Capture the cell that displays the provided text and extract its [x, y] central coordinate. 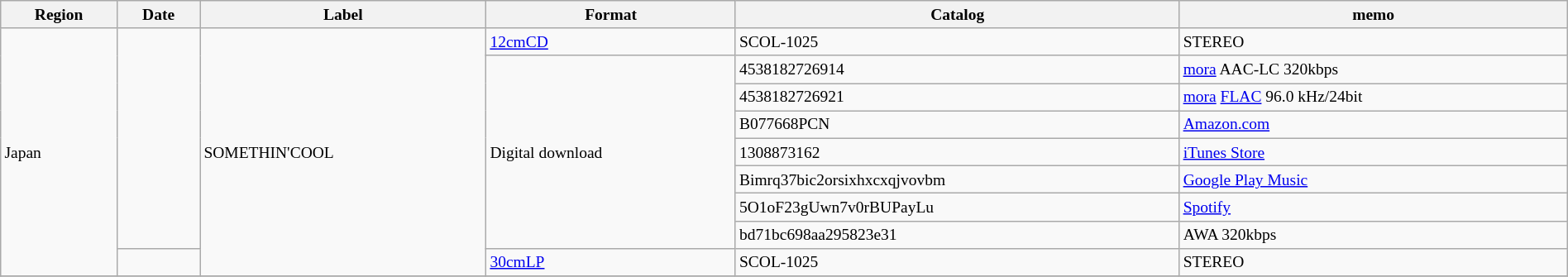
Google Play Music [1373, 179]
1308873162 [958, 152]
4538182726914 [958, 69]
iTunes Store [1373, 152]
Japan [60, 152]
Date [158, 15]
bd71bc698aa295823e31 [958, 235]
AWA 320kbps [1373, 235]
Label [343, 15]
Spotify [1373, 207]
Format [611, 15]
30cmLP [611, 261]
Digital download [611, 152]
Catalog [958, 15]
Bimrq37bic2orsixhxcxqjvovbm [958, 179]
Amazon.com [1373, 124]
memo [1373, 15]
mora FLAC 96.0 kHz/24bit [1373, 98]
B077668PCN [958, 124]
SOMETHIN'COOL [343, 152]
4538182726921 [958, 98]
5O1oF23gUwn7v0rBUPayLu [958, 207]
12cmCD [611, 41]
Region [60, 15]
mora AAC-LC 320kbps [1373, 69]
